Output the [x, y] coordinate of the center of the cell containing the given text.  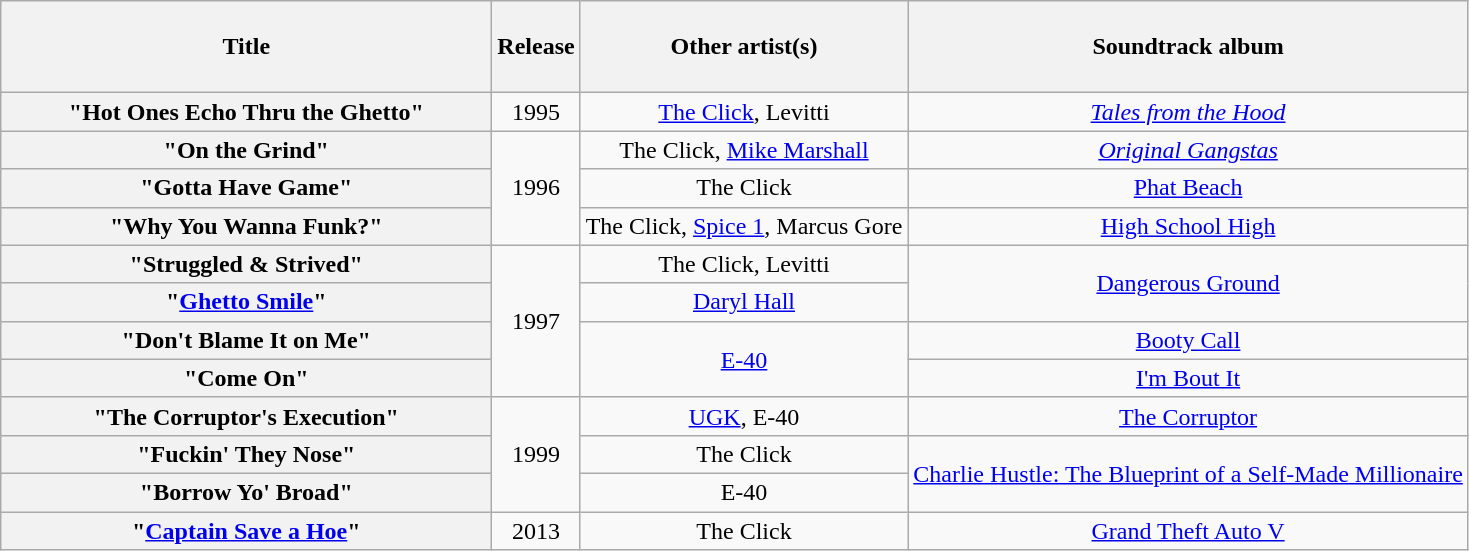
Title [246, 47]
The Click, Spice 1, Marcus Gore [744, 226]
Daryl Hall [744, 302]
"The Corruptor's Execution" [246, 416]
"On the Grind" [246, 150]
1997 [536, 321]
Original Gangstas [1188, 150]
The Corruptor [1188, 416]
UGK, E-40 [744, 416]
Tales from the Hood [1188, 112]
"Fuckin' They Nose" [246, 454]
"Borrow Yo' Broad" [246, 492]
The Click, Mike Marshall [744, 150]
"Captain Save a Hoe" [246, 531]
Phat Beach [1188, 188]
Grand Theft Auto V [1188, 531]
2013 [536, 531]
"Why You Wanna Funk?" [246, 226]
Other artist(s) [744, 47]
"Don't Blame It on Me" [246, 340]
Charlie Hustle: The Blueprint of a Self-Made Millionaire [1188, 473]
"Come On" [246, 378]
Dangerous Ground [1188, 283]
High School High [1188, 226]
1996 [536, 188]
"Ghetto Smile" [246, 302]
Release [536, 47]
1999 [536, 454]
Soundtrack album [1188, 47]
"Gotta Have Game" [246, 188]
Booty Call [1188, 340]
"Struggled & Strived" [246, 264]
"Hot Ones Echo Thru the Ghetto" [246, 112]
1995 [536, 112]
I'm Bout It [1188, 378]
